Provide the (x, y) coordinate of the cell's center where the given text is located.  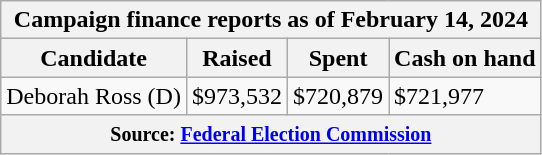
Source: Federal Election Commission (271, 134)
Campaign finance reports as of February 14, 2024 (271, 20)
$720,879 (338, 96)
Candidate (94, 58)
$721,977 (465, 96)
$973,532 (236, 96)
Spent (338, 58)
Deborah Ross (D) (94, 96)
Raised (236, 58)
Cash on hand (465, 58)
